Return the (x, y) coordinate for the center point of the cell that contains the specified text.  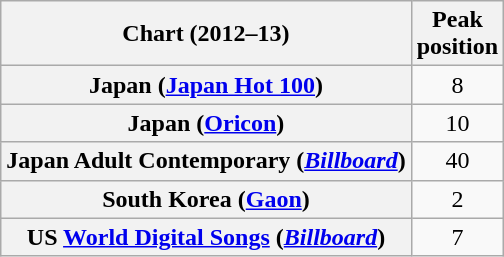
10 (457, 123)
Japan (Japan Hot 100) (206, 85)
Peakposition (457, 34)
8 (457, 85)
Japan (Oricon) (206, 123)
7 (457, 237)
2 (457, 199)
Japan Adult Contemporary (Billboard) (206, 161)
US World Digital Songs (Billboard) (206, 237)
South Korea (Gaon) (206, 199)
Chart (2012–13) (206, 34)
40 (457, 161)
